Find where the given text appears and provide that cell's center as [X, Y] coordinate. 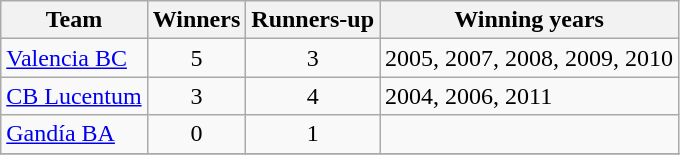
Gandía BA [74, 134]
Winners [196, 20]
Valencia BC [74, 58]
2005, 2007, 2008, 2009, 2010 [530, 58]
0 [196, 134]
Winning years [530, 20]
4 [313, 96]
CB Lucentum [74, 96]
2004, 2006, 2011 [530, 96]
Runners-up [313, 20]
Team [74, 20]
5 [196, 58]
1 [313, 134]
